Scan for the cell matching the given text and deliver its [x, y] coordinate at center. 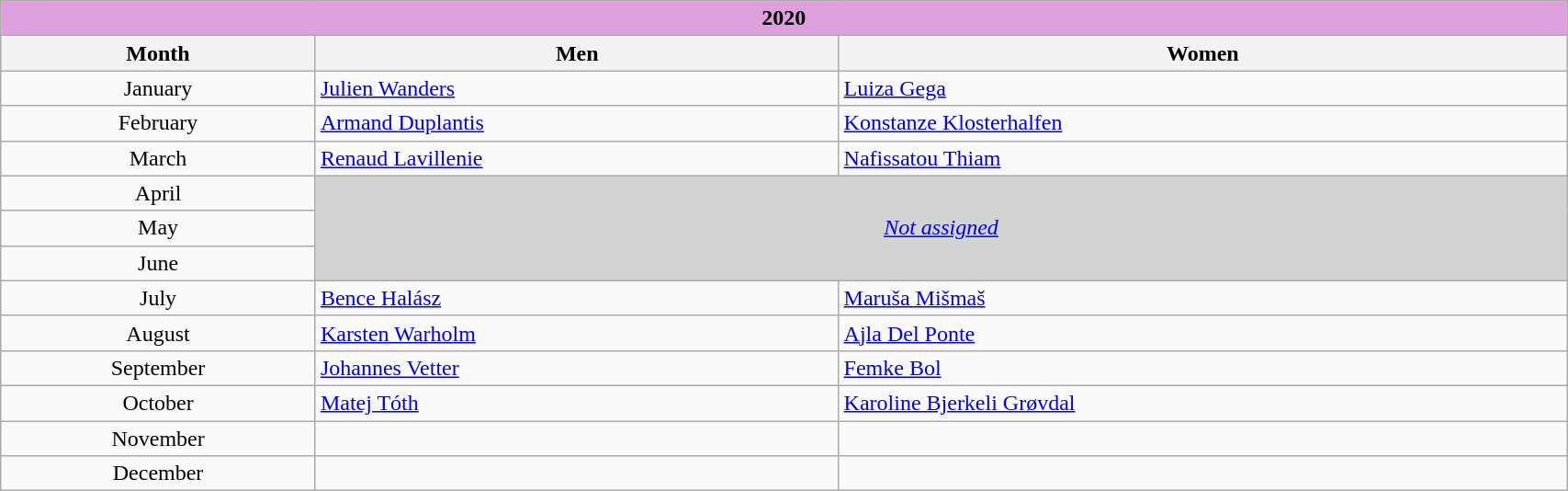
March [158, 158]
September [158, 368]
Femke Bol [1203, 368]
December [158, 474]
2020 [784, 18]
Men [577, 53]
Karoline Bjerkeli Grøvdal [1203, 403]
Karsten Warholm [577, 333]
Armand Duplantis [577, 123]
August [158, 333]
January [158, 88]
Bence Halász [577, 298]
Nafissatou Thiam [1203, 158]
February [158, 123]
Johannes Vetter [577, 368]
Julien Wanders [577, 88]
July [158, 298]
November [158, 439]
Renaud Lavillenie [577, 158]
May [158, 228]
Not assigned [941, 228]
Matej Tóth [577, 403]
June [158, 263]
April [158, 193]
October [158, 403]
Month [158, 53]
Ajla Del Ponte [1203, 333]
Luiza Gega [1203, 88]
Women [1203, 53]
Konstanze Klosterhalfen [1203, 123]
Maruša Mišmaš [1203, 298]
